Output the [x, y] coordinate of the center of the cell containing the given text.  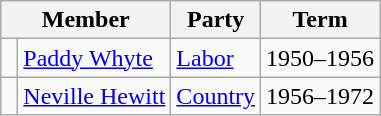
Neville Hewitt [94, 96]
1956–1972 [320, 96]
Term [320, 20]
Labor [216, 58]
1950–1956 [320, 58]
Country [216, 96]
Party [216, 20]
Member [86, 20]
Paddy Whyte [94, 58]
